Detect which cell encompasses the target text, then output its [X, Y] center coordinate. 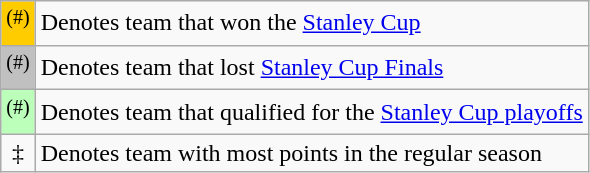
‡ [18, 153]
Denotes team with most points in the regular season [312, 153]
Denotes team that qualified for the Stanley Cup playoffs [312, 112]
Denotes team that won the Stanley Cup [312, 24]
Denotes team that lost Stanley Cup Finals [312, 68]
